Locate the cell with the specified text and output its [X, Y] center coordinate. 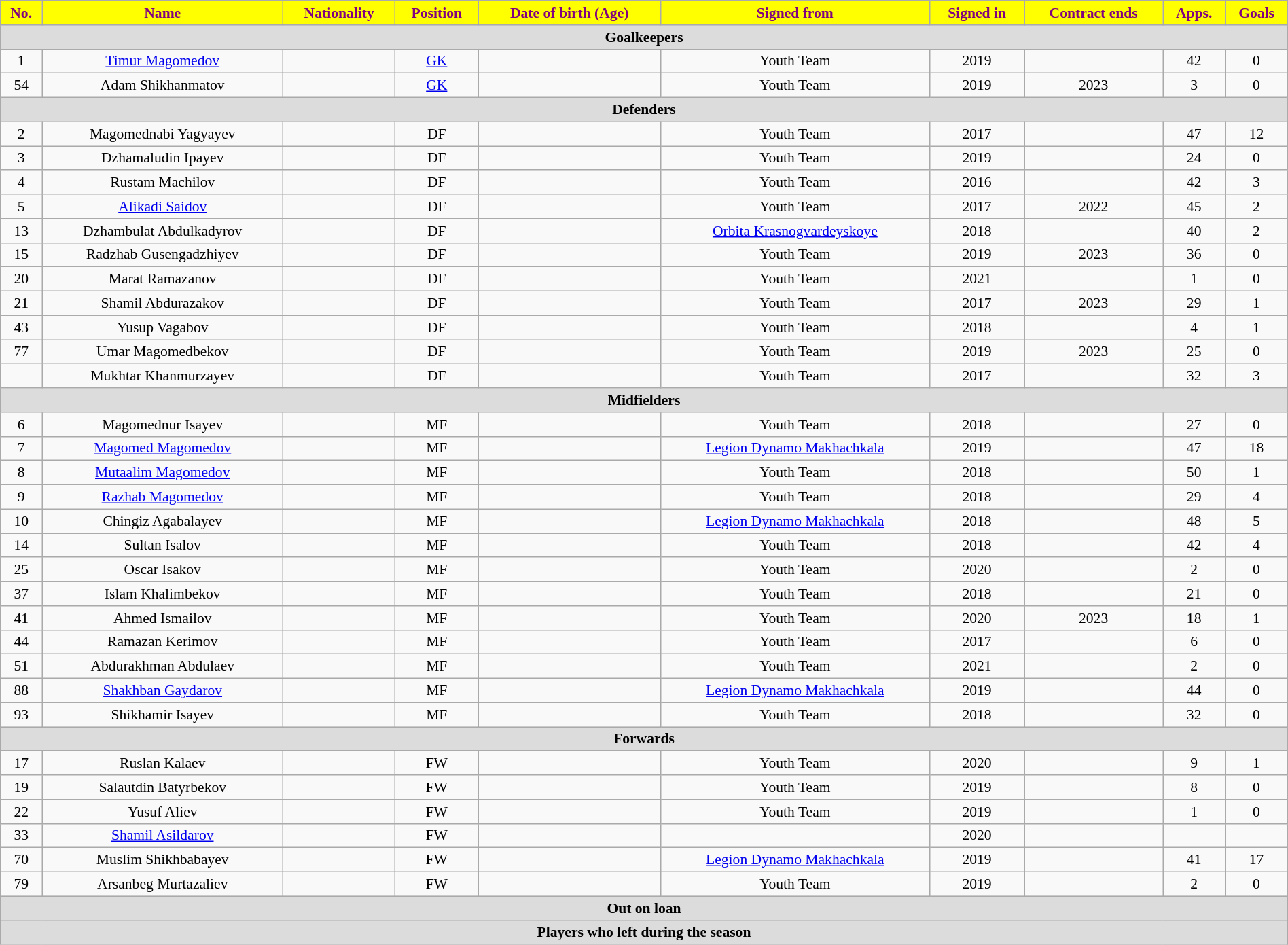
Shikhamir Isayev [163, 715]
Rustam Machilov [163, 183]
27 [1194, 425]
15 [22, 255]
Date of birth (Age) [569, 13]
77 [22, 352]
70 [22, 860]
Ruslan Kalaev [163, 764]
88 [22, 691]
Oscar Isakov [163, 570]
Goals [1257, 13]
Marat Ramazanov [163, 279]
33 [22, 836]
Alikadi Saidov [163, 207]
7 [22, 448]
No. [22, 13]
Shakhban Gaydarov [163, 691]
Shamil Abdurazakov [163, 304]
Signed in [977, 13]
Muslim Shikhbabayev [163, 860]
Midfielders [644, 400]
Shamil Asildarov [163, 836]
45 [1194, 207]
2022 [1094, 207]
Contract ends [1094, 13]
48 [1194, 521]
Name [163, 13]
51 [22, 666]
Nationality [340, 13]
Signed from [795, 13]
Mutaalim Magomedov [163, 473]
Out on loan [644, 908]
43 [22, 327]
40 [1194, 231]
13 [22, 231]
Magomednabi Yagyayev [163, 134]
Abdurakhman Abdulaev [163, 666]
Sultan Isalov [163, 546]
Apps. [1194, 13]
93 [22, 715]
14 [22, 546]
54 [22, 86]
19 [22, 787]
Defenders [644, 110]
79 [22, 885]
Ramazan Kerimov [163, 642]
12 [1257, 134]
Players who left during the season [644, 933]
Timur Magomedov [163, 61]
Islam Khalimbekov [163, 594]
Dzhambulat Abdulkadyrov [163, 231]
20 [22, 279]
Mukhtar Khanmurzayev [163, 376]
Dzhamaludin Ipayev [163, 158]
36 [1194, 255]
24 [1194, 158]
Yusup Vagabov [163, 327]
Magomednur Isayev [163, 425]
Razhab Magomedov [163, 497]
Magomed Magomedov [163, 448]
Radzhab Gusengadzhiyev [163, 255]
Chingiz Agabalayev [163, 521]
Goalkeepers [644, 37]
Ahmed Ismailov [163, 618]
10 [22, 521]
22 [22, 812]
Forwards [644, 739]
37 [22, 594]
2016 [977, 183]
Arsanbeg Murtazaliev [163, 885]
Position [436, 13]
Umar Magomedbekov [163, 352]
Adam Shikhanmatov [163, 86]
Orbita Krasnogvardeyskoye [795, 231]
50 [1194, 473]
Salautdin Batyrbekov [163, 787]
Yusuf Aliev [163, 812]
